Search for the cell housing the specified text and yield its [x, y] center coordinate. 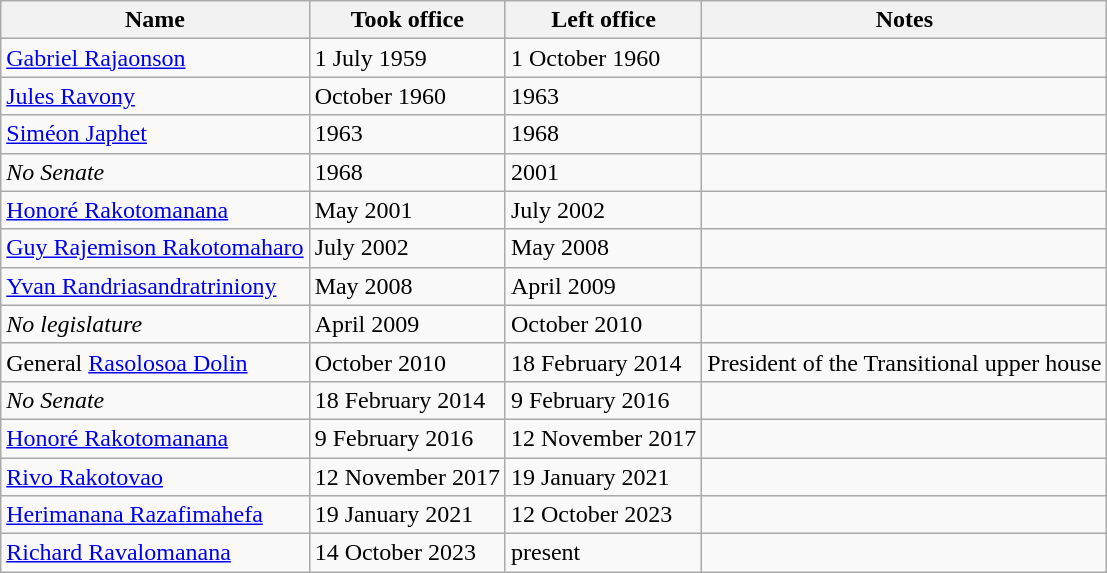
No legislature [155, 324]
General Rasolosoa Dolin [155, 362]
14 October 2023 [407, 553]
Jules Ravony [155, 96]
Siméon Japhet [155, 134]
Left office [603, 20]
President of the Transitional upper house [904, 362]
2001 [603, 172]
1 July 1959 [407, 58]
Herimanana Razafimahefa [155, 515]
Guy Rajemison Rakotomaharo [155, 248]
Yvan Randriasandratriniony [155, 286]
Name [155, 20]
Notes [904, 20]
May 2001 [407, 210]
12 October 2023 [603, 515]
Richard Ravalomanana [155, 553]
Took office [407, 20]
present [603, 553]
1 October 1960 [603, 58]
Rivo Rakotovao [155, 477]
October 1960 [407, 96]
Gabriel Rajaonson [155, 58]
